Locate the cell with the specified text and output its [X, Y] center coordinate. 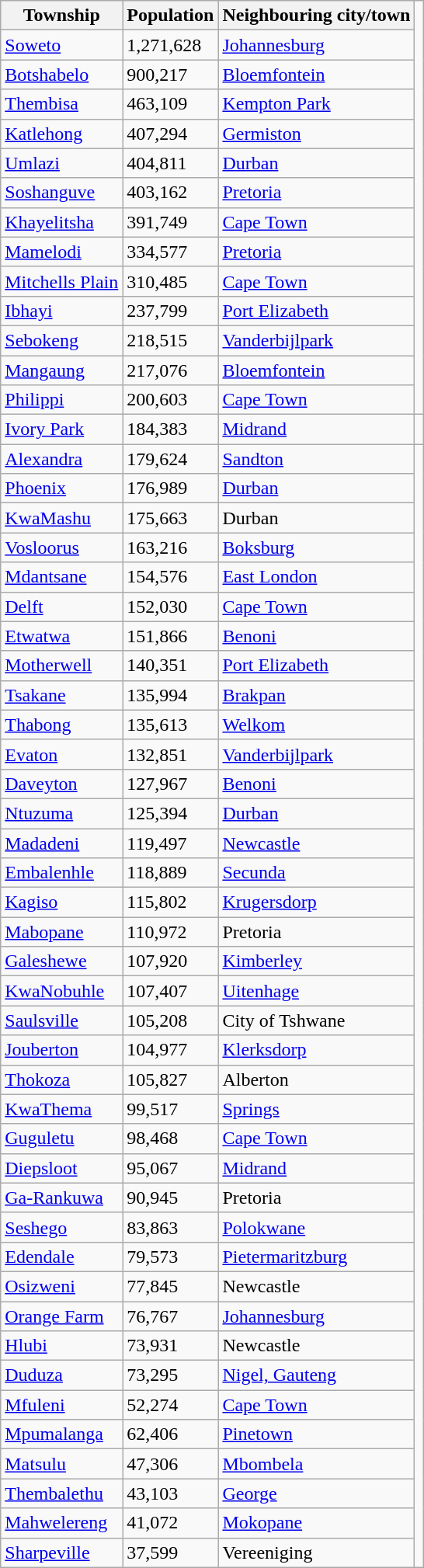
Osizweni [62, 1286]
152,030 [171, 607]
135,994 [171, 695]
Thembalethu [62, 1493]
Mdantsane [62, 577]
135,613 [171, 725]
Evaton [62, 754]
900,217 [171, 75]
Mangaung [62, 370]
Alberton [317, 1080]
83,863 [171, 1227]
Mabopane [62, 932]
Germiston [317, 134]
105,208 [171, 1020]
Township [62, 16]
Neighbouring city/town [317, 16]
Klerksdorp [317, 1050]
99,517 [171, 1109]
Etwatwa [62, 636]
Springs [317, 1109]
Mpumalanga [62, 1434]
37,599 [171, 1552]
132,851 [171, 754]
Boksburg [317, 548]
43,103 [171, 1493]
73,931 [171, 1346]
118,889 [171, 873]
310,485 [171, 281]
463,109 [171, 104]
334,577 [171, 252]
Polokwane [317, 1227]
Guguletu [62, 1139]
Delft [62, 607]
Madadeni [62, 843]
Daveyton [62, 784]
Orange Farm [62, 1316]
Kimberley [317, 961]
Katlehong [62, 134]
Seshego [62, 1227]
KwaMashu [62, 518]
Pinetown [317, 1434]
Alexandra [62, 459]
237,799 [171, 311]
Secunda [317, 873]
127,967 [171, 784]
52,274 [171, 1405]
200,603 [171, 400]
Ibhayi [62, 311]
79,573 [171, 1257]
Vereeniging [317, 1552]
Philippi [62, 400]
391,749 [171, 222]
107,407 [171, 991]
Tsakane [62, 695]
George [317, 1493]
107,920 [171, 961]
176,989 [171, 488]
73,295 [171, 1375]
76,767 [171, 1316]
Welkom [317, 725]
179,624 [171, 459]
404,811 [171, 163]
104,977 [171, 1050]
Brakpan [317, 695]
154,576 [171, 577]
Sebokeng [62, 340]
Phoenix [62, 488]
Ivory Park [62, 429]
163,216 [171, 548]
KwaNobuhle [62, 991]
Pietermaritzburg [317, 1257]
Mfuleni [62, 1405]
Nigel, Gauteng [317, 1375]
41,072 [171, 1523]
Galeshewe [62, 961]
Embalenhle [62, 873]
175,663 [171, 518]
East London [317, 577]
140,351 [171, 666]
Sharpeville [62, 1552]
47,306 [171, 1464]
Ntuzuma [62, 813]
Duduza [62, 1375]
Saulsville [62, 1020]
Soweto [62, 45]
Diepsloot [62, 1168]
125,394 [171, 813]
Hlubi [62, 1346]
407,294 [171, 134]
Matsulu [62, 1464]
Motherwell [62, 666]
Mbombela [317, 1464]
Vosloorus [62, 548]
Uitenhage [317, 991]
Mokopane [317, 1523]
Ga-Rankuwa [62, 1198]
Thembisa [62, 104]
Sandton [317, 459]
62,406 [171, 1434]
1,271,628 [171, 45]
Edendale [62, 1257]
Umlazi [62, 163]
115,802 [171, 902]
90,945 [171, 1198]
151,866 [171, 636]
Kempton Park [317, 104]
110,972 [171, 932]
Jouberton [62, 1050]
Khayelitsha [62, 222]
184,383 [171, 429]
95,067 [171, 1168]
Soshanguve [62, 193]
98,468 [171, 1139]
403,162 [171, 193]
Population [171, 16]
77,845 [171, 1286]
Kagiso [62, 902]
Thokoza [62, 1080]
Krugersdorp [317, 902]
Mitchells Plain [62, 281]
KwaThema [62, 1109]
Botshabelo [62, 75]
City of Tshwane [317, 1020]
217,076 [171, 370]
119,497 [171, 843]
105,827 [171, 1080]
218,515 [171, 340]
Thabong [62, 725]
Mamelodi [62, 252]
Mahwelereng [62, 1523]
